Identify which cell holds the provided text, then report its (x, y) central coordinate. 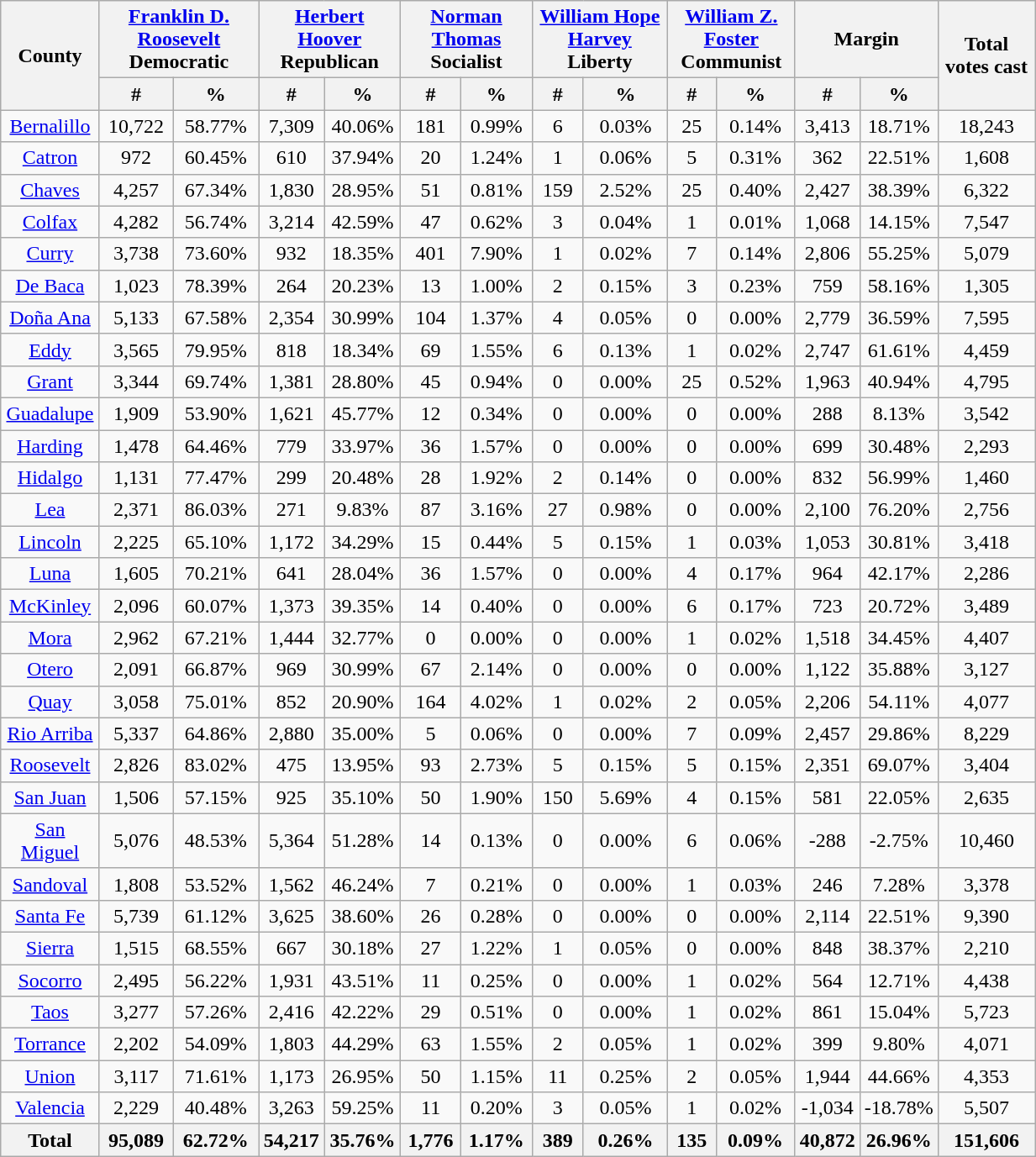
8.13% (899, 413)
0.23% (755, 286)
37.94% (363, 158)
759 (827, 286)
1,478 (136, 446)
34.45% (899, 638)
59.25% (363, 1108)
-18.78% (899, 1108)
14.15% (899, 222)
County (50, 55)
55.25% (899, 254)
4,077 (986, 702)
54,217 (292, 1140)
70.21% (216, 574)
2,806 (827, 254)
0.01% (755, 222)
861 (827, 1012)
67.21% (216, 638)
1,909 (136, 413)
5,133 (136, 318)
36.59% (899, 318)
0.28% (496, 916)
54.11% (899, 702)
2,962 (136, 638)
2.14% (496, 670)
67.58% (216, 318)
135 (692, 1140)
Total votes cast (986, 55)
1.92% (496, 478)
De Baca (50, 286)
3.16% (496, 510)
1,381 (292, 381)
2,210 (986, 948)
5,076 (136, 840)
3,542 (986, 413)
Total (50, 1140)
83.02% (216, 765)
0.94% (496, 381)
66.87% (216, 670)
18.35% (363, 254)
1,608 (986, 158)
Harding (50, 446)
389 (558, 1140)
832 (827, 478)
68.55% (216, 948)
Curry (50, 254)
Luna (50, 574)
925 (292, 797)
0.51% (496, 1012)
12 (431, 413)
4,407 (986, 638)
7,595 (986, 318)
1,605 (136, 574)
Doña Ana (50, 318)
29.86% (899, 734)
2,100 (827, 510)
62.72% (216, 1140)
1,776 (431, 1140)
-2.75% (899, 840)
0.04% (625, 222)
2,091 (136, 670)
56.74% (216, 222)
2,293 (986, 446)
3,489 (986, 606)
2,206 (827, 702)
3,404 (986, 765)
723 (827, 606)
3,058 (136, 702)
1,506 (136, 797)
0.99% (496, 126)
54.09% (216, 1044)
3,263 (292, 1108)
San Miguel (50, 840)
641 (292, 574)
1,173 (292, 1076)
1,621 (292, 413)
1.17% (496, 1140)
299 (292, 478)
51.28% (363, 840)
1,562 (292, 884)
Hidalgo (50, 478)
2,756 (986, 510)
2,880 (292, 734)
1,373 (292, 606)
12.71% (899, 981)
33.97% (363, 446)
Bernalillo (50, 126)
45.77% (363, 413)
852 (292, 702)
Norman ThomasSocialist (466, 39)
22.05% (899, 797)
8,229 (986, 734)
4,353 (986, 1076)
42.22% (363, 1012)
0.52% (755, 381)
3,418 (986, 542)
2,635 (986, 797)
Guadalupe (50, 413)
2,747 (827, 350)
164 (431, 702)
18.34% (363, 350)
1,944 (827, 1076)
64.86% (216, 734)
848 (827, 948)
40.94% (899, 381)
Franklin D. RooseveltDemocratic (178, 39)
399 (827, 1044)
3,117 (136, 1076)
2,229 (136, 1108)
7.90% (496, 254)
Colfax (50, 222)
932 (292, 254)
964 (827, 574)
2.52% (625, 190)
1,460 (986, 478)
0.62% (496, 222)
581 (827, 797)
4,438 (986, 981)
58.77% (216, 126)
26.96% (899, 1140)
38.60% (363, 916)
67 (431, 670)
401 (431, 254)
2,096 (136, 606)
63 (431, 1044)
1,305 (986, 286)
1,023 (136, 286)
4,795 (986, 381)
35.76% (363, 1140)
3,738 (136, 254)
0.26% (625, 1140)
30.18% (363, 948)
2,354 (292, 318)
40.48% (216, 1108)
29 (431, 1012)
5,507 (986, 1108)
667 (292, 948)
53.52% (216, 884)
2,351 (827, 765)
1,808 (136, 884)
699 (827, 446)
35.88% (899, 670)
3,127 (986, 670)
47 (431, 222)
5,337 (136, 734)
64.46% (216, 446)
Catron (50, 158)
2,416 (292, 1012)
159 (558, 190)
1,963 (827, 381)
51 (431, 190)
61.61% (899, 350)
3,378 (986, 884)
28.80% (363, 381)
1,518 (827, 638)
Torrance (50, 1044)
45 (431, 381)
4,071 (986, 1044)
1,131 (136, 478)
43.51% (363, 981)
44.29% (363, 1044)
69 (431, 350)
18,243 (986, 126)
818 (292, 350)
61.12% (216, 916)
151,606 (986, 1140)
104 (431, 318)
779 (292, 446)
67.34% (216, 190)
26.95% (363, 1076)
20.23% (363, 286)
1.22% (496, 948)
Santa Fe (50, 916)
362 (827, 158)
32.77% (363, 638)
1,515 (136, 948)
1.15% (496, 1076)
42.59% (363, 222)
3,413 (827, 126)
Grant (50, 381)
-1,034 (827, 1108)
Roosevelt (50, 765)
Margin (866, 39)
5,364 (292, 840)
3,214 (292, 222)
75.01% (216, 702)
Chaves (50, 190)
Eddy (50, 350)
969 (292, 670)
26 (431, 916)
Quay (50, 702)
56.99% (899, 478)
4,257 (136, 190)
0.31% (755, 158)
20.90% (363, 702)
4,459 (986, 350)
78.39% (216, 286)
5.69% (625, 797)
5,723 (986, 1012)
Rio Arriba (50, 734)
28.95% (363, 190)
77.47% (216, 478)
3,277 (136, 1012)
0.44% (496, 542)
Socorro (50, 981)
60.45% (216, 158)
-288 (827, 840)
35.00% (363, 734)
610 (292, 158)
Lea (50, 510)
73.60% (216, 254)
46.24% (363, 884)
Otero (50, 670)
38.37% (899, 948)
1.24% (496, 158)
2,427 (827, 190)
13.95% (363, 765)
48.53% (216, 840)
87 (431, 510)
4,282 (136, 222)
4.02% (496, 702)
28 (431, 478)
30.48% (899, 446)
0.81% (496, 190)
76.20% (899, 510)
2,779 (827, 318)
6,322 (986, 190)
McKinley (50, 606)
0.20% (496, 1108)
42.17% (899, 574)
40,872 (827, 1140)
972 (136, 158)
57.15% (216, 797)
20.72% (899, 606)
1,053 (827, 542)
13 (431, 286)
95,089 (136, 1140)
1,172 (292, 542)
10,460 (986, 840)
5,739 (136, 916)
35.10% (363, 797)
564 (827, 981)
Mora (50, 638)
2,225 (136, 542)
86.03% (216, 510)
28.04% (363, 574)
2,495 (136, 981)
18.71% (899, 126)
San Juan (50, 797)
Taos (50, 1012)
39.35% (363, 606)
William Z. FosterCommunist (732, 39)
65.10% (216, 542)
1,830 (292, 190)
57.26% (216, 1012)
1,803 (292, 1044)
1,068 (827, 222)
93 (431, 765)
1,444 (292, 638)
288 (827, 413)
20 (431, 158)
1.00% (496, 286)
5,079 (986, 254)
38.39% (899, 190)
Herbert HooverRepublican (329, 39)
2,202 (136, 1044)
1.90% (496, 797)
9.83% (363, 510)
9,390 (986, 916)
2,286 (986, 574)
7,309 (292, 126)
3,625 (292, 916)
2,371 (136, 510)
58.16% (899, 286)
181 (431, 126)
3,565 (136, 350)
2,114 (827, 916)
10,722 (136, 126)
15.04% (899, 1012)
69.74% (216, 381)
71.61% (216, 1076)
1,931 (292, 981)
Sandoval (50, 884)
20.48% (363, 478)
3,344 (136, 381)
53.90% (216, 413)
7,547 (986, 222)
0.34% (496, 413)
9.80% (899, 1044)
2,457 (827, 734)
7.28% (899, 884)
2,826 (136, 765)
34.29% (363, 542)
1,122 (827, 670)
William Hope HarveyLiberty (600, 39)
246 (827, 884)
Union (50, 1076)
69.07% (899, 765)
0.21% (496, 884)
Valencia (50, 1108)
40.06% (363, 126)
15 (431, 542)
475 (292, 765)
Sierra (50, 948)
Lincoln (50, 542)
2.73% (496, 765)
1.37% (496, 318)
44.66% (899, 1076)
56.22% (216, 981)
30.81% (899, 542)
271 (292, 510)
79.95% (216, 350)
150 (558, 797)
0.98% (625, 510)
264 (292, 286)
60.07% (216, 606)
